Identify which cell holds the provided text, then report its (X, Y) central coordinate. 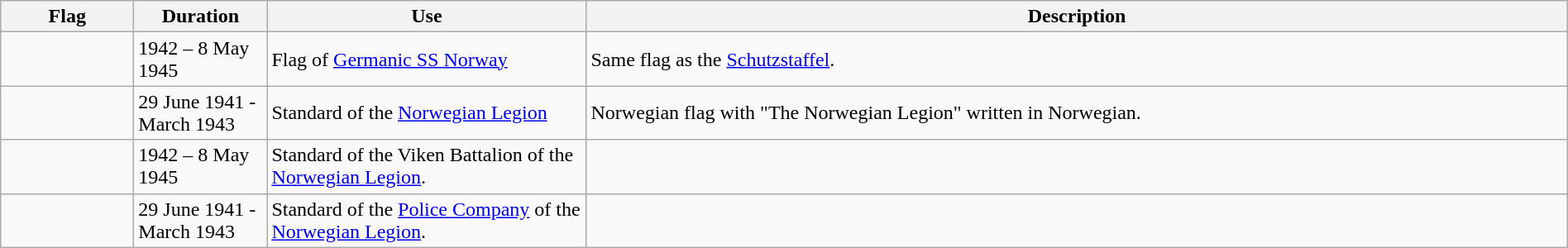
Duration (200, 17)
Standard of the Norwegian Legion (427, 112)
Flag (68, 17)
Description (1077, 17)
Norwegian flag with "The Norwegian Legion" written in Norwegian. (1077, 112)
Flag of Germanic SS Norway (427, 60)
Standard of the Viken Battalion of the Norwegian Legion. (427, 167)
Same flag as the Schutzstaffel. (1077, 60)
Use (427, 17)
Standard of the Police Company of the Norwegian Legion. (427, 220)
